Locate the cell with the specified text and output its (x, y) center coordinate. 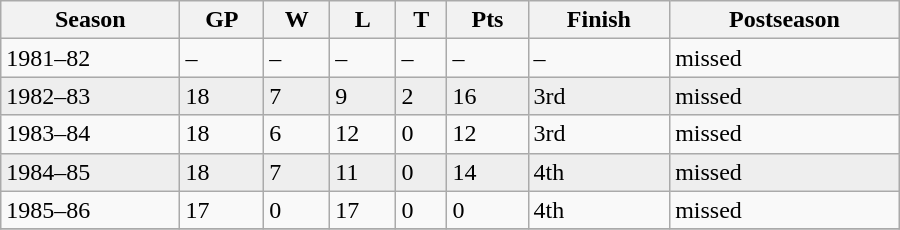
W (297, 20)
6 (297, 134)
T (422, 20)
Finish (599, 20)
2 (422, 96)
Season (90, 20)
GP (222, 20)
1983–84 (90, 134)
1981–82 (90, 58)
9 (363, 96)
14 (488, 172)
Postseason (785, 20)
1985–86 (90, 210)
1982–83 (90, 96)
L (363, 20)
16 (488, 96)
1984–85 (90, 172)
11 (363, 172)
Pts (488, 20)
